Pinpoint the cell where the given text exists, returning its (x, y) midpoint coordinate. 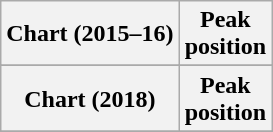
Chart (2018) (90, 98)
Chart (2015–16) (90, 34)
